Scan for the cell matching the given text and deliver its (X, Y) coordinate at center. 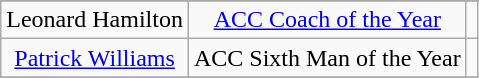
ACC Coach of the Year (327, 20)
Patrick Williams (95, 58)
ACC Sixth Man of the Year (327, 58)
Leonard Hamilton (95, 20)
